Detect which cell encompasses the target text, then output its (X, Y) center coordinate. 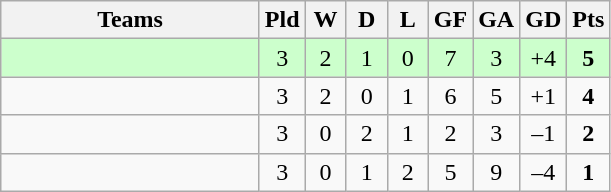
L (408, 20)
–1 (544, 134)
–4 (544, 172)
Pts (588, 20)
GD (544, 20)
+1 (544, 96)
+4 (544, 58)
D (366, 20)
Teams (130, 20)
7 (450, 58)
Pld (282, 20)
GA (496, 20)
6 (450, 96)
W (326, 20)
9 (496, 172)
GF (450, 20)
4 (588, 96)
